Locate the cell with the specified text and output its [x, y] center coordinate. 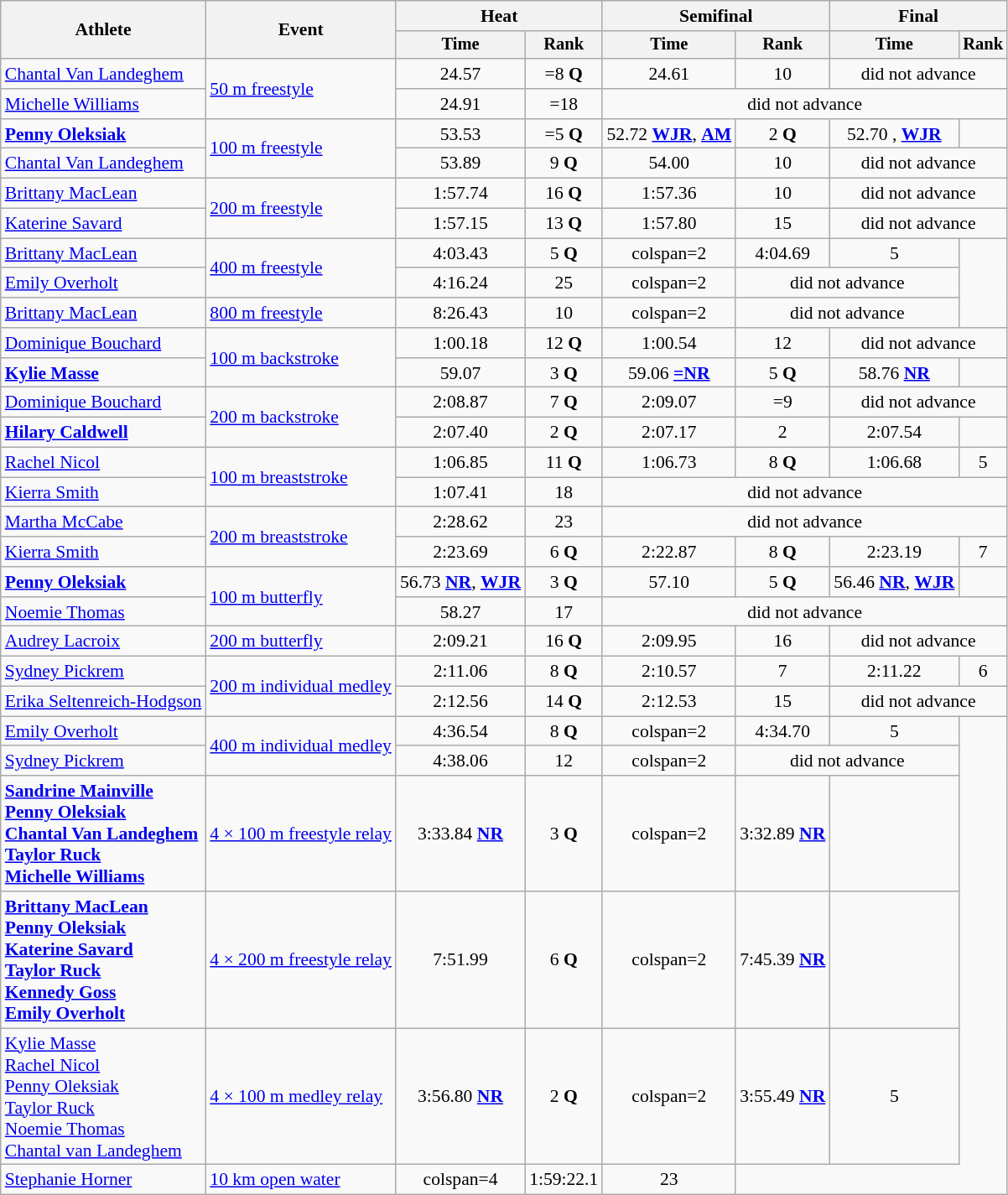
1:57.15 [460, 224]
2:11.22 [894, 672]
3:32.89 NR [782, 834]
Semifinal [716, 16]
7 Q [564, 403]
12 Q [564, 343]
58.76 NR [894, 373]
1:00.18 [460, 343]
4:03.43 [460, 253]
58.27 [460, 612]
2 [782, 433]
53.53 [460, 134]
11 Q [564, 463]
=5 Q [564, 134]
Hilary Caldwell [104, 433]
24.61 [669, 74]
7:51.99 [460, 959]
1:59:22.1 [564, 1180]
1:57.80 [669, 224]
1:06.68 [894, 463]
52.72 WJR, AM [669, 134]
10 km open water [300, 1180]
100 m backstroke [300, 357]
1:06.85 [460, 463]
17 [564, 612]
2:12.56 [460, 702]
100 m freestyle [300, 149]
2:09.95 [669, 642]
24.57 [460, 74]
4:16.24 [460, 283]
16 [782, 642]
1:57.36 [669, 194]
2:28.62 [460, 522]
3:33.84 NR [460, 834]
4 × 100 m medley relay [300, 1097]
2:11.06 [460, 672]
Katerine Savard [104, 224]
4:38.06 [460, 761]
4 × 200 m freestyle relay [300, 959]
2:23.19 [894, 552]
59.06 =NR [669, 373]
100 m breaststroke [300, 478]
50 m freestyle [300, 89]
Kylie Masse [104, 373]
Martha McCabe [104, 522]
2:12.53 [669, 702]
200 m freestyle [300, 208]
Sandrine MainvillePenny OleksiakChantal Van LandeghemTaylor RuckMichelle Williams [104, 834]
13 Q [564, 224]
4:36.54 [460, 731]
=8 Q [564, 74]
4:34.70 [782, 731]
200 m backstroke [300, 418]
Erika Seltenreich-Hodgson [104, 702]
18 [564, 492]
=18 [564, 104]
Audrey Lacroix [104, 642]
200 m breaststroke [300, 537]
4 × 100 m freestyle relay [300, 834]
8:26.43 [460, 313]
57.10 [669, 582]
Heat [499, 16]
2:10.57 [669, 672]
Final [918, 16]
Athlete [104, 30]
Event [300, 30]
56.73 NR, WJR [460, 582]
3:56.80 NR [460, 1097]
Stephanie Horner [104, 1180]
Noemie Thomas [104, 612]
200 m butterfly [300, 642]
6 [983, 672]
56.46 NR, WJR [894, 582]
Rachel Nicol [104, 463]
1:57.74 [460, 194]
53.89 [460, 164]
Kylie MasseRachel NicolPenny OleksiakTaylor RuckNoemie ThomasChantal van Landeghem [104, 1097]
59.07 [460, 373]
200 m individual medley [300, 686]
2:23.69 [460, 552]
1:00.54 [669, 343]
52.70 , WJR [894, 134]
2:09.21 [460, 642]
3:55.49 NR [782, 1097]
100 m butterfly [300, 597]
24.91 [460, 104]
14 Q [564, 702]
25 [564, 283]
Michelle Williams [104, 104]
1:06.73 [669, 463]
4:04.69 [782, 253]
2:08.87 [460, 403]
9 Q [564, 164]
54.00 [669, 164]
2:07.17 [669, 433]
1:07.41 [460, 492]
2:09.07 [669, 403]
2:07.54 [894, 433]
colspan=4 [460, 1180]
2:07.40 [460, 433]
2:22.87 [669, 552]
Brittany MacLeanPenny OleksiakKaterine SavardTaylor RuckKennedy GossEmily Overholt [104, 959]
=9 [782, 403]
400 m freestyle [300, 268]
800 m freestyle [300, 313]
400 m individual medley [300, 746]
7:45.39 NR [782, 959]
